Identify which cell holds the provided text, then report its [x, y] central coordinate. 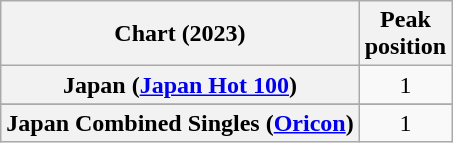
Japan (Japan Hot 100) [180, 85]
Chart (2023) [180, 34]
Peakposition [405, 34]
Japan Combined Singles (Oricon) [180, 123]
